Output the [X, Y] coordinate of the center of the cell containing the given text.  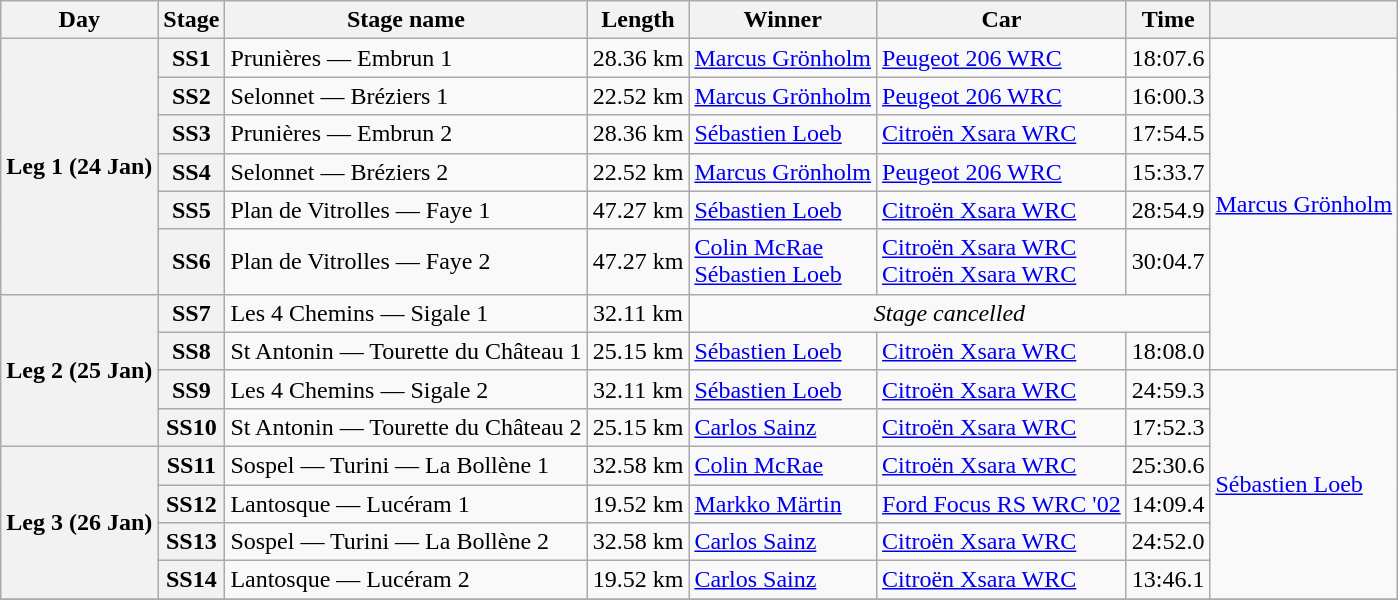
16:00.3 [1168, 96]
Les 4 Chemins — Sigale 1 [406, 313]
Length [638, 20]
Sospel — Turini — La Bollène 1 [406, 465]
Prunières — Embrun 1 [406, 58]
24:52.0 [1168, 542]
SS11 [192, 465]
SS14 [192, 580]
18:08.0 [1168, 351]
Plan de Vitrolles — Faye 1 [406, 210]
SS3 [192, 134]
Time [1168, 20]
Day [80, 20]
St Antonin — Tourette du Château 1 [406, 351]
SS12 [192, 503]
Citroën Xsara WRCCitroën Xsara WRC [1002, 262]
14:09.4 [1168, 503]
Leg 3 (26 Jan) [80, 522]
SS9 [192, 389]
Car [1002, 20]
SS4 [192, 172]
SS8 [192, 351]
17:54.5 [1168, 134]
Leg 2 (25 Jan) [80, 370]
Stage [192, 20]
Sospel — Turini — La Bollène 2 [406, 542]
18:07.6 [1168, 58]
Stage cancelled [950, 313]
SS13 [192, 542]
15:33.7 [1168, 172]
Plan de Vitrolles — Faye 2 [406, 262]
Colin McRae [783, 465]
SS10 [192, 427]
SS5 [192, 210]
Markko Märtin [783, 503]
Selonnet — Bréziers 1 [406, 96]
St Antonin — Tourette du Château 2 [406, 427]
SS2 [192, 96]
Winner [783, 20]
Stage name [406, 20]
Selonnet — Bréziers 2 [406, 172]
17:52.3 [1168, 427]
SS7 [192, 313]
Les 4 Chemins — Sigale 2 [406, 389]
Lantosque — Lucéram 2 [406, 580]
Colin McRae Sébastien Loeb [783, 262]
Prunières — Embrun 2 [406, 134]
13:46.1 [1168, 580]
25:30.6 [1168, 465]
Lantosque — Lucéram 1 [406, 503]
Ford Focus RS WRC '02 [1002, 503]
24:59.3 [1168, 389]
30:04.7 [1168, 262]
Leg 1 (24 Jan) [80, 166]
28:54.9 [1168, 210]
SS1 [192, 58]
SS6 [192, 262]
